Extract the (x, y) coordinate from the center of the cell holding the provided text.  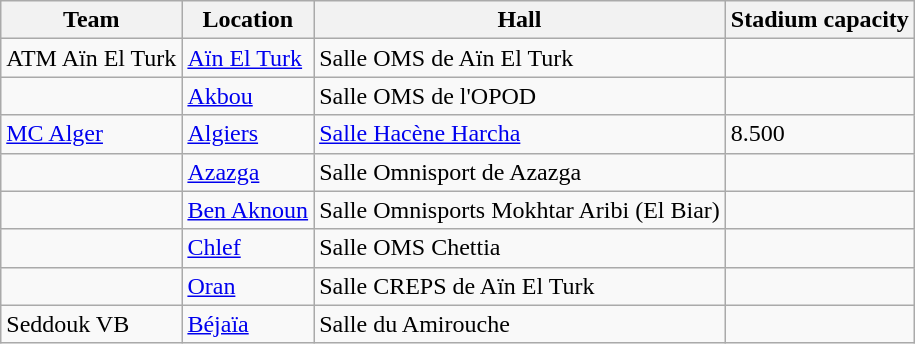
Location (248, 20)
Aïn El Turk (248, 58)
Salle Omnisport de Azazga (520, 172)
Salle OMS de l'OPOD (520, 96)
Hall (520, 20)
8.500 (820, 134)
Salle Hacène Harcha (520, 134)
ATM Aïn El Turk (92, 58)
Salle CREPS de Aïn El Turk (520, 286)
Seddouk VB (92, 324)
Ben Aknoun (248, 210)
Salle OMS de Aïn El Turk (520, 58)
Algiers (248, 134)
Azazga (248, 172)
MC Alger (92, 134)
Salle Omnisports Mokhtar Aribi (El Biar) (520, 210)
Salle du Amirouche (520, 324)
Stadium capacity (820, 20)
Oran (248, 286)
Chlef (248, 248)
Team (92, 20)
Béjaïa (248, 324)
Salle OMS Chettia (520, 248)
Akbou (248, 96)
